Provide the [x, y] coordinate of the cell's center where the given text is located.  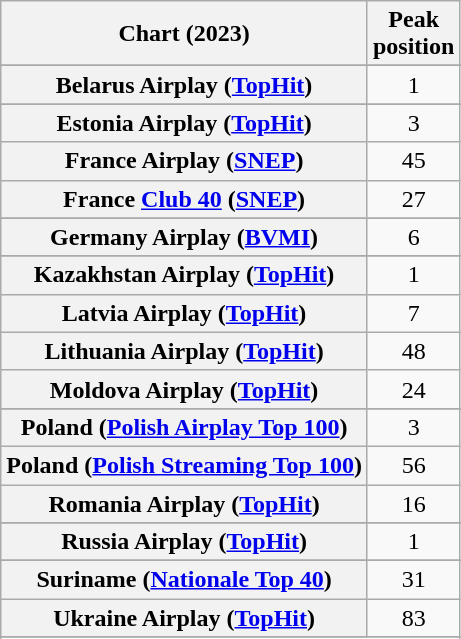
Estonia Airplay (TopHit) [184, 123]
83 [413, 618]
7 [413, 313]
27 [413, 199]
56 [413, 465]
Belarus Airplay (TopHit) [184, 85]
6 [413, 237]
Chart (2023) [184, 34]
Suriname (Nationale Top 40) [184, 580]
24 [413, 389]
Kazakhstan Airplay (TopHit) [184, 275]
Moldova Airplay (TopHit) [184, 389]
Germany Airplay (BVMI) [184, 237]
31 [413, 580]
Ukraine Airplay (TopHit) [184, 618]
Peakposition [413, 34]
Russia Airplay (TopHit) [184, 542]
Poland (Polish Streaming Top 100) [184, 465]
France Club 40 (SNEP) [184, 199]
16 [413, 503]
45 [413, 161]
France Airplay (SNEP) [184, 161]
Romania Airplay (TopHit) [184, 503]
Lithuania Airplay (TopHit) [184, 351]
Poland (Polish Airplay Top 100) [184, 427]
48 [413, 351]
Latvia Airplay (TopHit) [184, 313]
